Provide the (x, y) coordinate of the cell's center where the given text is located.  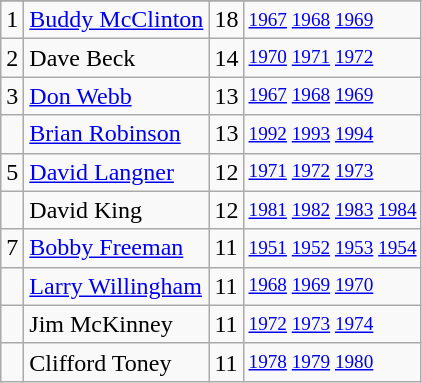
1 (12, 20)
1972 1973 1974 (332, 324)
7 (12, 248)
1971 1972 1973 (332, 172)
1970 1971 1972 (332, 58)
Brian Robinson (116, 134)
1978 1979 1980 (332, 362)
Jim McKinney (116, 324)
14 (226, 58)
David King (116, 210)
Clifford Toney (116, 362)
Dave Beck (116, 58)
18 (226, 20)
David Langner (116, 172)
1951 1952 1953 1954 (332, 248)
Don Webb (116, 96)
Bobby Freeman (116, 248)
1968 1969 1970 (332, 286)
3 (12, 96)
2 (12, 58)
5 (12, 172)
1981 1982 1983 1984 (332, 210)
Larry Willingham (116, 286)
Buddy McClinton (116, 20)
1992 1993 1994 (332, 134)
